Return [x, y] of the center of cell containing provided text 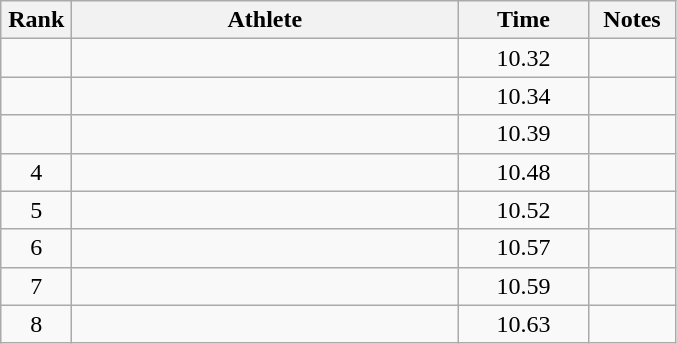
Time [524, 20]
10.57 [524, 248]
10.34 [524, 96]
5 [36, 210]
10.59 [524, 286]
10.32 [524, 58]
Athlete [265, 20]
6 [36, 248]
8 [36, 324]
10.48 [524, 172]
Rank [36, 20]
10.52 [524, 210]
10.63 [524, 324]
7 [36, 286]
4 [36, 172]
Notes [632, 20]
10.39 [524, 134]
